From the cell containing the given text, extract its center point as [x, y] coordinate. 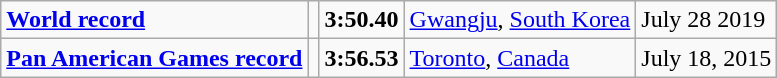
Toronto, Canada [520, 58]
July 28 2019 [706, 20]
3:56.53 [362, 58]
Gwangju, South Korea [520, 20]
Pan American Games record [154, 58]
World record [154, 20]
3:50.40 [362, 20]
July 18, 2015 [706, 58]
